Detect which cell encompasses the target text, then output its [X, Y] center coordinate. 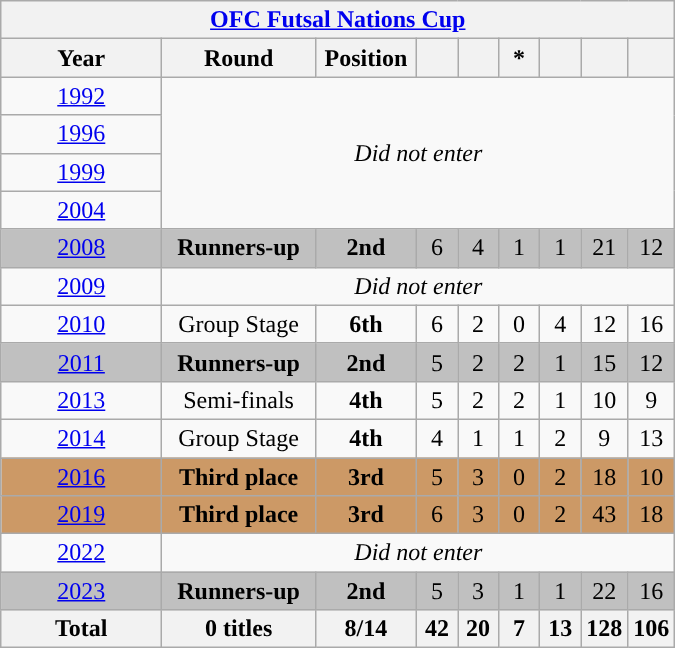
0 titles [239, 629]
21 [604, 248]
6th [366, 324]
1996 [82, 134]
2019 [82, 515]
43 [604, 515]
8/14 [366, 629]
2004 [82, 210]
106 [652, 629]
Semi-finals [239, 400]
1992 [82, 96]
Year [82, 58]
2023 [82, 591]
2022 [82, 553]
Position [366, 58]
2016 [82, 477]
* [520, 58]
7 [520, 629]
20 [478, 629]
2008 [82, 248]
Round [239, 58]
Total [82, 629]
15 [604, 362]
OFC Futsal Nations Cup [338, 20]
2013 [82, 400]
2009 [82, 286]
22 [604, 591]
2014 [82, 438]
2011 [82, 362]
42 [436, 629]
128 [604, 629]
2010 [82, 324]
1999 [82, 172]
